For the text-containing cell, return its midpoint in [x, y] coordinate format. 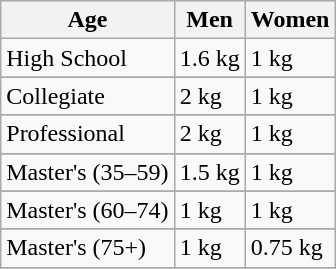
0.75 kg [290, 248]
High School [88, 58]
Collegiate [88, 96]
Master's (35–59) [88, 172]
Men [210, 20]
Age [88, 20]
Master's (75+) [88, 248]
Master's (60–74) [88, 210]
Women [290, 20]
Professional [88, 134]
1.6 kg [210, 58]
1.5 kg [210, 172]
